Scan for the cell matching the given text and deliver its [X, Y] coordinate at center. 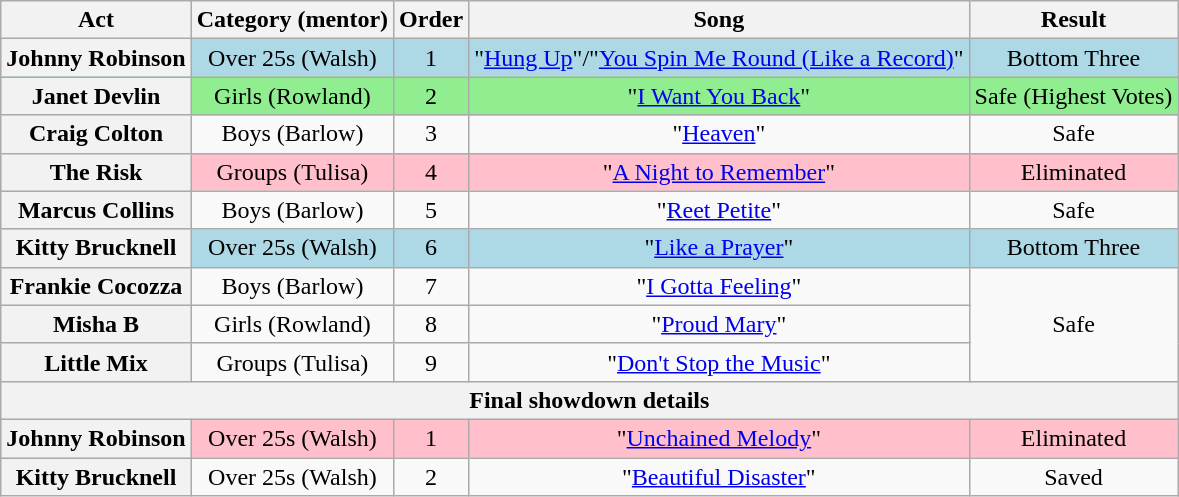
Safe (Highest Votes) [1074, 96]
Misha B [96, 324]
4 [432, 172]
"Heaven" [719, 134]
Little Mix [96, 362]
Craig Colton [96, 134]
7 [432, 286]
The Risk [96, 172]
Song [719, 20]
"I Gotta Feeling" [719, 286]
Marcus Collins [96, 210]
Frankie Cocozza [96, 286]
"I Want You Back" [719, 96]
"Beautiful Disaster" [719, 477]
5 [432, 210]
3 [432, 134]
8 [432, 324]
Act [96, 20]
9 [432, 362]
Final showdown details [590, 400]
Order [432, 20]
Saved [1074, 477]
Result [1074, 20]
Category (mentor) [292, 20]
"Like a Prayer" [719, 248]
"Reet Petite" [719, 210]
6 [432, 248]
"A Night to Remember" [719, 172]
"Unchained Melody" [719, 438]
"Proud Mary" [719, 324]
Janet Devlin [96, 96]
"Don't Stop the Music" [719, 362]
"Hung Up"/"You Spin Me Round (Like a Record)" [719, 58]
